Capture the cell that displays the provided text and extract its (X, Y) central coordinate. 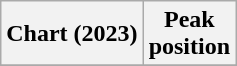
Peakposition (189, 34)
Chart (2023) (72, 34)
